Capture the cell that displays the provided text and extract its [X, Y] central coordinate. 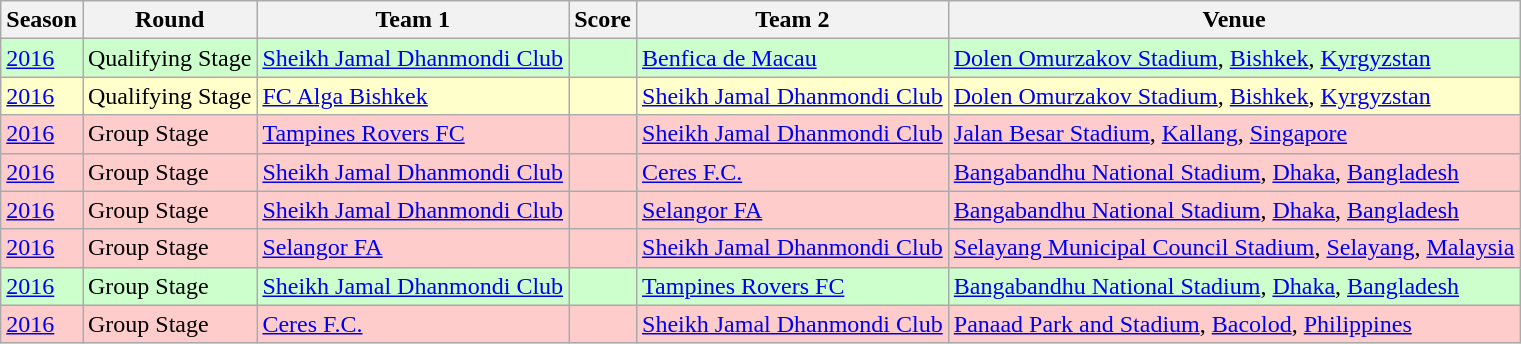
Team 2 [793, 20]
Benfica de Macau [793, 58]
Jalan Besar Stadium, Kallang, Singapore [1234, 134]
Season [42, 20]
Team 1 [413, 20]
Score [603, 20]
Panaad Park and Stadium, Bacolod, Philippines [1234, 324]
Venue [1234, 20]
Round [169, 20]
FC Alga Bishkek [413, 96]
Selayang Municipal Council Stadium, Selayang, Malaysia [1234, 248]
